Search for the cell housing the specified text and yield its (x, y) center coordinate. 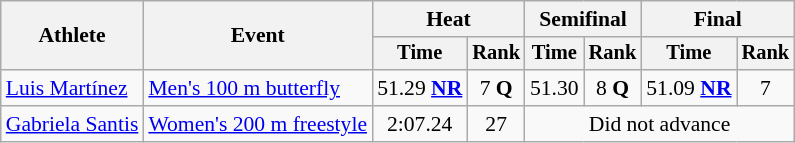
Women's 200 m freestyle (258, 124)
Heat (448, 19)
Gabriela Santis (72, 124)
Luis Martínez (72, 88)
51.29 NR (420, 88)
51.09 NR (688, 88)
27 (496, 124)
Final (718, 19)
Did not advance (660, 124)
51.30 (554, 88)
Athlete (72, 36)
Semifinal (583, 19)
7 (766, 88)
Men's 100 m butterfly (258, 88)
7 Q (496, 88)
8 Q (613, 88)
Event (258, 36)
2:07.24 (420, 124)
